Search for the cell housing the specified text and yield its [x, y] center coordinate. 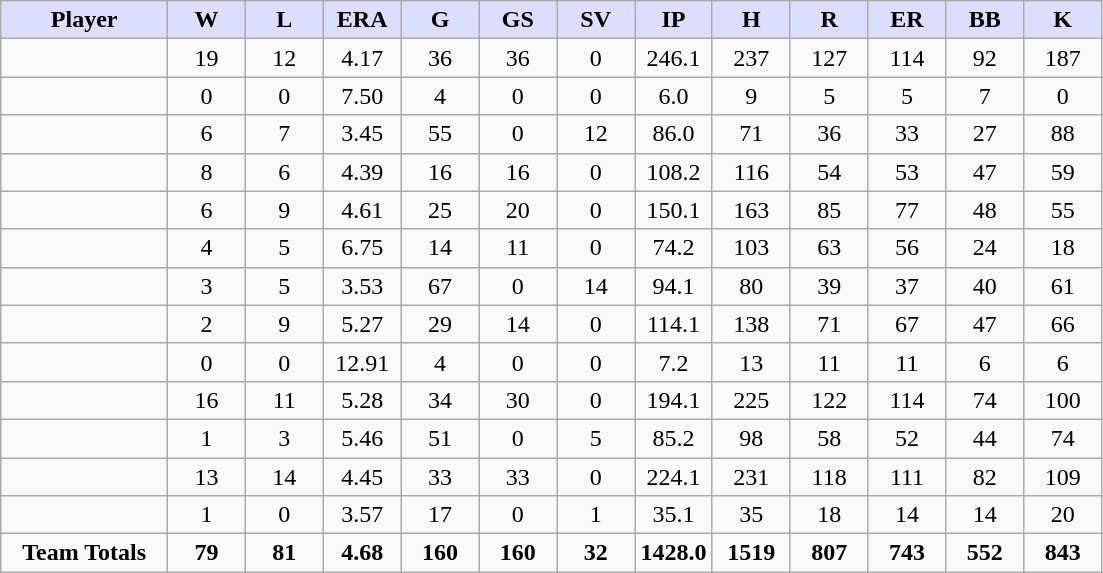
1428.0 [674, 553]
6.75 [362, 248]
W [207, 20]
29 [440, 324]
79 [207, 553]
98 [751, 438]
K [1063, 20]
111 [907, 477]
187 [1063, 58]
163 [751, 210]
35.1 [674, 515]
3.53 [362, 286]
56 [907, 248]
114.1 [674, 324]
61 [1063, 286]
224.1 [674, 477]
122 [829, 400]
BB [985, 20]
85 [829, 210]
52 [907, 438]
35 [751, 515]
SV [596, 20]
3.57 [362, 515]
3.45 [362, 134]
Player [84, 20]
17 [440, 515]
12.91 [362, 362]
19 [207, 58]
77 [907, 210]
5.28 [362, 400]
34 [440, 400]
L [284, 20]
116 [751, 172]
30 [518, 400]
807 [829, 553]
150.1 [674, 210]
743 [907, 553]
246.1 [674, 58]
127 [829, 58]
IP [674, 20]
194.1 [674, 400]
8 [207, 172]
100 [1063, 400]
4.61 [362, 210]
R [829, 20]
44 [985, 438]
37 [907, 286]
G [440, 20]
66 [1063, 324]
4.17 [362, 58]
74.2 [674, 248]
59 [1063, 172]
225 [751, 400]
92 [985, 58]
109 [1063, 477]
32 [596, 553]
24 [985, 248]
1519 [751, 553]
843 [1063, 553]
88 [1063, 134]
ER [907, 20]
81 [284, 553]
7.50 [362, 96]
48 [985, 210]
39 [829, 286]
2 [207, 324]
108.2 [674, 172]
63 [829, 248]
82 [985, 477]
118 [829, 477]
H [751, 20]
Team Totals [84, 553]
85.2 [674, 438]
58 [829, 438]
4.39 [362, 172]
86.0 [674, 134]
103 [751, 248]
237 [751, 58]
4.68 [362, 553]
552 [985, 553]
GS [518, 20]
80 [751, 286]
7.2 [674, 362]
4.45 [362, 477]
40 [985, 286]
51 [440, 438]
94.1 [674, 286]
6.0 [674, 96]
138 [751, 324]
54 [829, 172]
25 [440, 210]
231 [751, 477]
5.46 [362, 438]
53 [907, 172]
ERA [362, 20]
27 [985, 134]
5.27 [362, 324]
